Determine the (x, y) coordinate at the center of the cell enclosing the given text.  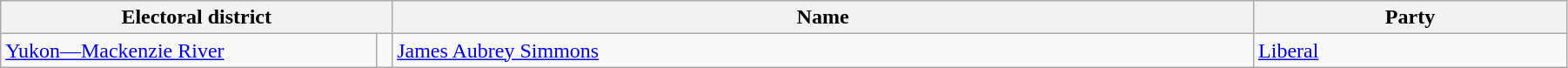
Yukon—Mackenzie River (189, 51)
Name (823, 17)
Liberal (1411, 51)
James Aubrey Simmons (823, 51)
Party (1411, 17)
Electoral district (197, 17)
